Determine the [x, y] coordinate at the center of the cell enclosing the given text.  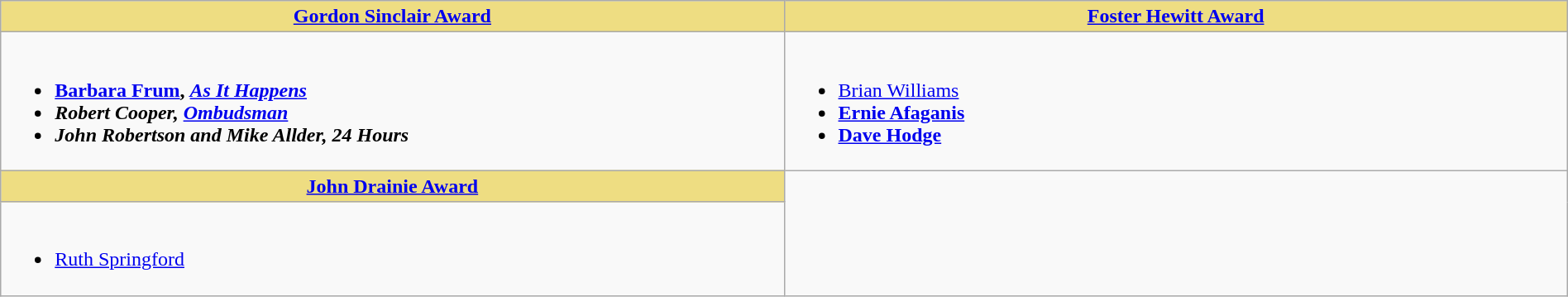
Brian WilliamsErnie AfaganisDave Hodge [1176, 101]
Foster Hewitt Award [1176, 17]
Ruth Springford [392, 248]
Barbara Frum, As It HappensRobert Cooper, OmbudsmanJohn Robertson and Mike Allder, 24 Hours [392, 101]
John Drainie Award [392, 186]
Gordon Sinclair Award [392, 17]
